Return [X, Y] of the center of cell containing provided text 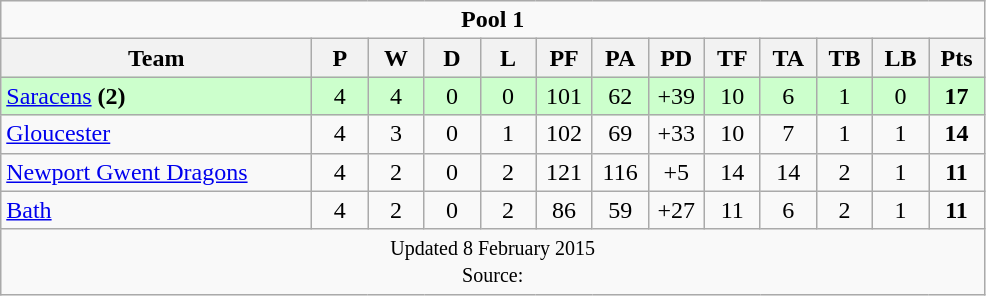
69 [620, 134]
Pts [956, 58]
Updated 8 February 2015Source: [493, 262]
Team [156, 58]
Bath [156, 210]
+33 [676, 134]
62 [620, 96]
102 [564, 134]
PF [564, 58]
59 [620, 210]
121 [564, 172]
3 [396, 134]
P [340, 58]
101 [564, 96]
TA [788, 58]
17 [956, 96]
L [508, 58]
+5 [676, 172]
Saracens (2) [156, 96]
PD [676, 58]
Pool 1 [493, 20]
+39 [676, 96]
86 [564, 210]
Gloucester [156, 134]
LB [900, 58]
W [396, 58]
Newport Gwent Dragons [156, 172]
PA [620, 58]
TB [844, 58]
+27 [676, 210]
TF [732, 58]
D [452, 58]
116 [620, 172]
7 [788, 134]
